Search for the cell housing the specified text and yield its (x, y) center coordinate. 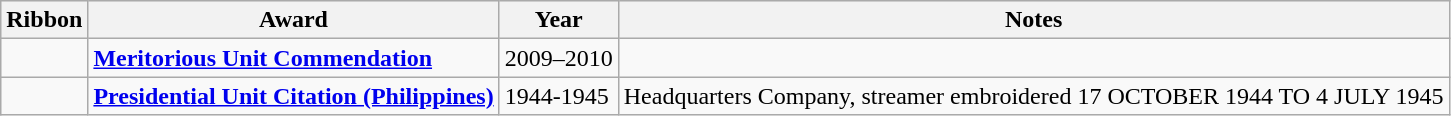
Ribbon (44, 20)
Headquarters Company, streamer embroidered 17 OCTOBER 1944 TO 4 JULY 1945 (1034, 96)
Year (558, 20)
Meritorious Unit Commendation (294, 58)
Presidential Unit Citation (Philippines) (294, 96)
Award (294, 20)
Notes (1034, 20)
2009–2010 (558, 58)
1944-1945 (558, 96)
